Scan for the cell matching the given text and deliver its [x, y] coordinate at center. 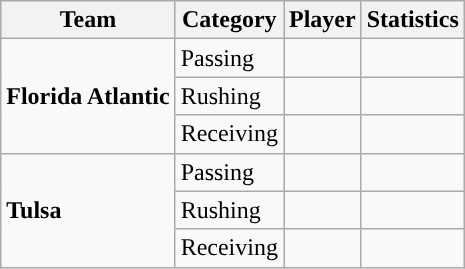
Category [229, 20]
Florida Atlantic [88, 96]
Tulsa [88, 210]
Statistics [412, 20]
Player [323, 20]
Team [88, 20]
